Provide the [X, Y] coordinate of the cell's center where the given text is located.  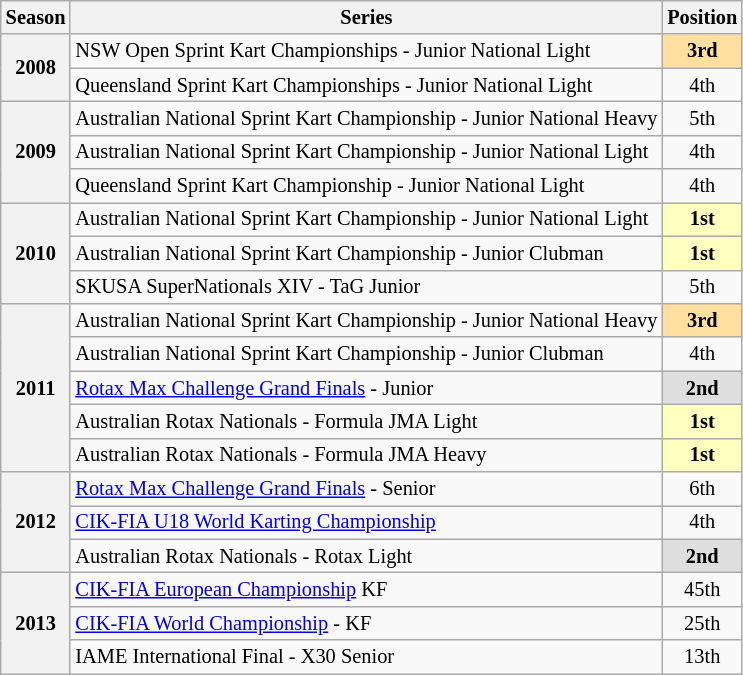
Series [366, 17]
2010 [36, 252]
2011 [36, 387]
Queensland Sprint Kart Championships - Junior National Light [366, 85]
CIK-FIA World Championship - KF [366, 623]
2013 [36, 622]
Australian Rotax Nationals - Rotax Light [366, 556]
NSW Open Sprint Kart Championships - Junior National Light [366, 51]
Rotax Max Challenge Grand Finals - Senior [366, 489]
Australian Rotax Nationals - Formula JMA Light [366, 421]
45th [702, 589]
CIK-FIA U18 World Karting Championship [366, 522]
2012 [36, 522]
Queensland Sprint Kart Championship - Junior National Light [366, 186]
SKUSA SuperNationals XIV - TaG Junior [366, 287]
IAME International Final - X30 Senior [366, 657]
Season [36, 17]
Rotax Max Challenge Grand Finals - Junior [366, 388]
CIK-FIA European Championship KF [366, 589]
2008 [36, 68]
Australian Rotax Nationals - Formula JMA Heavy [366, 455]
6th [702, 489]
2009 [36, 152]
25th [702, 623]
13th [702, 657]
Position [702, 17]
